Detect which cell encompasses the target text, then output its (x, y) center coordinate. 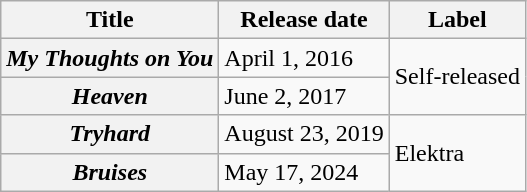
Title (110, 20)
Release date (304, 20)
Label (457, 20)
My Thoughts on You (110, 58)
Elektra (457, 153)
June 2, 2017 (304, 96)
Self-released (457, 77)
August 23, 2019 (304, 134)
May 17, 2024 (304, 172)
Heaven (110, 96)
Tryhard (110, 134)
Bruises (110, 172)
April 1, 2016 (304, 58)
